Scan for the cell matching the given text and deliver its (X, Y) coordinate at center. 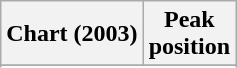
Peakposition (189, 34)
Chart (2003) (72, 34)
